For the text-containing cell, return its midpoint in [x, y] coordinate format. 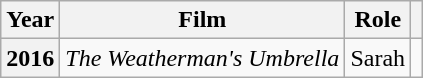
The Weatherman's Umbrella [202, 58]
Role [378, 20]
Year [30, 20]
Sarah [378, 58]
Film [202, 20]
2016 [30, 58]
